Search for the cell housing the specified text and yield its (X, Y) center coordinate. 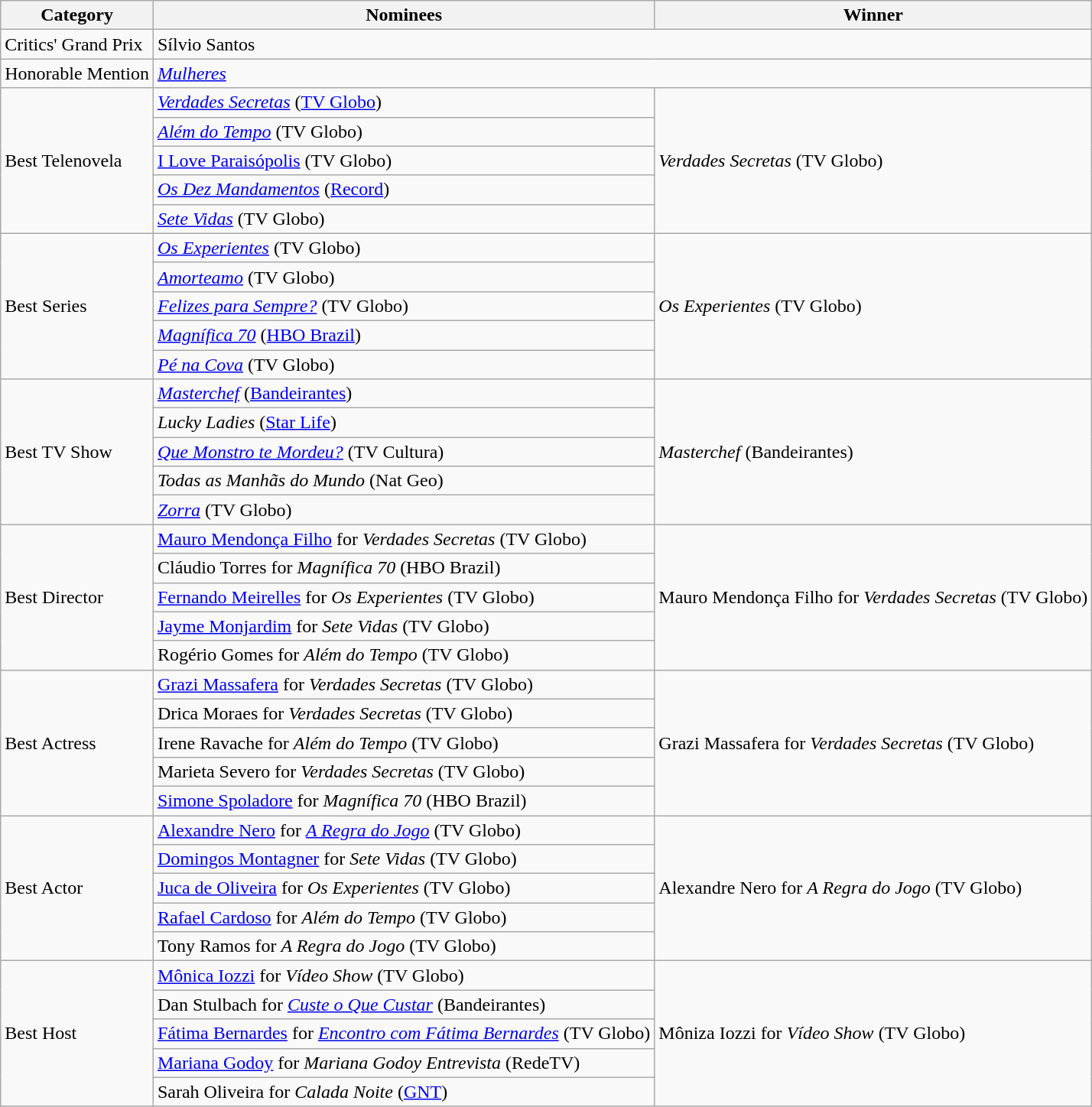
Lucky Ladies (Star Life) (404, 423)
Critics' Grand Prix (77, 44)
Felizes para Sempre? (TV Globo) (404, 306)
Mônica Iozzi for Vídeo Show (TV Globo) (404, 976)
Marieta Severo for Verdades Secretas (TV Globo) (404, 771)
Magnífica 70 (HBO Brazil) (404, 335)
Simone Spoladore for Magnífica 70 (HBO Brazil) (404, 800)
Rafael Cardoso for Além do Tempo (TV Globo) (404, 917)
Domingos Montagner for Sete Vidas (TV Globo) (404, 859)
Best Telenovela (77, 161)
Nominees (404, 15)
Além do Tempo (TV Globo) (404, 131)
Tony Ramos for A Regra do Jogo (TV Globo) (404, 946)
Jayme Monjardim for Sete Vidas (TV Globo) (404, 626)
Best Series (77, 306)
Sarah Oliveira for Calada Noite (GNT) (404, 1092)
Juca de Oliveira for Os Experientes (TV Globo) (404, 888)
Cláudio Torres for Magnífica 70 (HBO Brazil) (404, 568)
Sete Vidas (TV Globo) (404, 219)
Honorable Mention (77, 73)
Category (77, 15)
Sílvio Santos (622, 44)
Fátima Bernardes for Encontro com Fátima Bernardes (TV Globo) (404, 1034)
Dan Stulbach for Custe o Que Custar (Bandeirantes) (404, 1005)
Amorteamo (TV Globo) (404, 277)
I Love Paraisópolis (TV Globo) (404, 161)
Winner (873, 15)
Os Dez Mandamentos (Record) (404, 190)
Best Actor (77, 888)
Todas as Manhãs do Mundo (Nat Geo) (404, 481)
Best TV Show (77, 452)
Drica Moraes for Verdades Secretas (TV Globo) (404, 713)
Pé na Cova (TV Globo) (404, 365)
Rogério Gomes for Além do Tempo (TV Globo) (404, 655)
Mulheres (622, 73)
Môniza Iozzi for Vídeo Show (TV Globo) (873, 1034)
Best Actress (77, 742)
Best Host (77, 1034)
Fernando Meirelles for Os Experientes (TV Globo) (404, 597)
Zorra (TV Globo) (404, 510)
Best Director (77, 597)
Que Monstro te Mordeu? (TV Cultura) (404, 452)
Irene Ravache for Além do Tempo (TV Globo) (404, 742)
Mariana Godoy for Mariana Godoy Entrevista (RedeTV) (404, 1063)
